Locate the cell with the specified text and output its [X, Y] center coordinate. 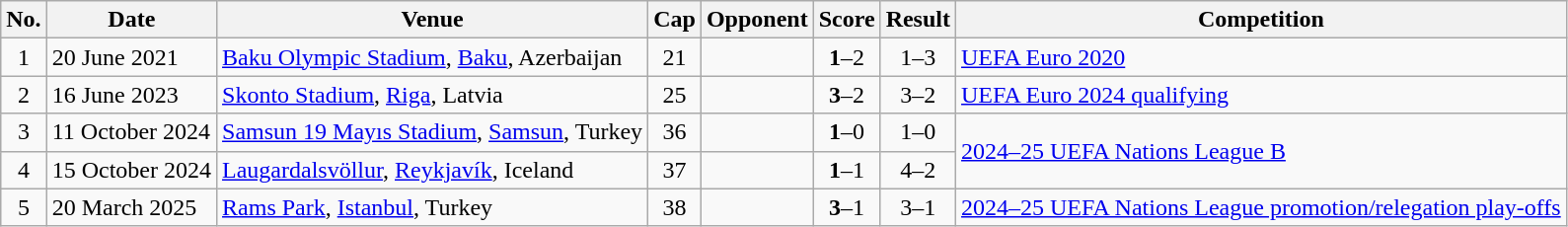
Rams Park, Istanbul, Turkey [432, 207]
3 [24, 132]
37 [675, 170]
2024–25 UEFA Nations League B [1261, 151]
Samsun 19 Mayıs Stadium, Samsun, Turkey [432, 132]
1–2 [847, 57]
Score [847, 20]
Skonto Stadium, Riga, Latvia [432, 95]
Result [918, 20]
4–2 [918, 170]
20 June 2021 [131, 57]
No. [24, 20]
5 [24, 207]
Competition [1261, 20]
Date [131, 20]
Venue [432, 20]
Laugardalsvöllur, Reykjavík, Iceland [432, 170]
36 [675, 132]
20 March 2025 [131, 207]
2024–25 UEFA Nations League promotion/relegation play-offs [1261, 207]
2 [24, 95]
1–3 [918, 57]
38 [675, 207]
25 [675, 95]
1–1 [847, 170]
16 June 2023 [131, 95]
UEFA Euro 2024 qualifying [1261, 95]
4 [24, 170]
11 October 2024 [131, 132]
15 October 2024 [131, 170]
UEFA Euro 2020 [1261, 57]
Cap [675, 20]
Baku Olympic Stadium, Baku, Azerbaijan [432, 57]
Opponent [757, 20]
21 [675, 57]
1 [24, 57]
